Determine the (x, y) coordinate at the center of the cell enclosing the given text.  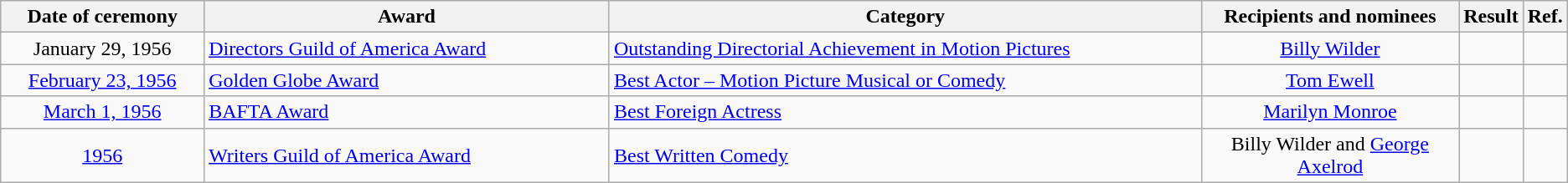
Best Actor – Motion Picture Musical or Comedy (905, 80)
BAFTA Award (407, 112)
Award (407, 17)
Tom Ewell (1330, 80)
Outstanding Directorial Achievement in Motion Pictures (905, 48)
Ref. (1545, 17)
Writers Guild of America Award (407, 155)
March 1, 1956 (102, 112)
Best Written Comedy (905, 155)
Category (905, 17)
Directors Guild of America Award (407, 48)
Billy Wilder (1330, 48)
Result (1491, 17)
Best Foreign Actress (905, 112)
Billy Wilder and George Axelrod (1330, 155)
January 29, 1956 (102, 48)
Date of ceremony (102, 17)
February 23, 1956 (102, 80)
Marilyn Monroe (1330, 112)
Recipients and nominees (1330, 17)
1956 (102, 155)
Golden Globe Award (407, 80)
